Scan for the cell matching the given text and deliver its [X, Y] coordinate at center. 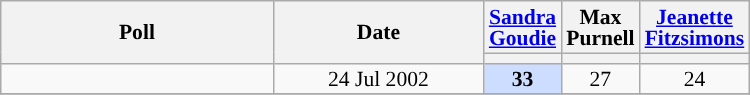
33 [522, 78]
24 [695, 78]
Sandra Goudie [522, 27]
Max Purnell [600, 27]
27 [600, 78]
Date [378, 32]
Poll [137, 32]
Jeanette Fitzsimons [695, 27]
24 Jul 2002 [378, 78]
